Capture the cell that displays the provided text and extract its [X, Y] central coordinate. 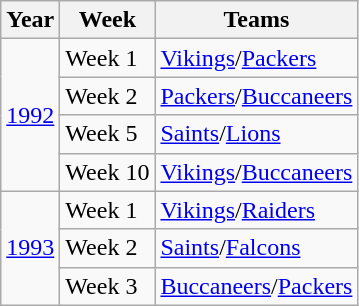
Vikings/Raiders [256, 210]
Week 3 [108, 286]
Week 5 [108, 134]
Week [108, 20]
1993 [30, 248]
Saints/Falcons [256, 248]
Vikings/Packers [256, 58]
Year [30, 20]
Packers/Buccaneers [256, 96]
1992 [30, 115]
Vikings/Buccaneers [256, 172]
Week 10 [108, 172]
Teams [256, 20]
Saints/Lions [256, 134]
Buccaneers/Packers [256, 286]
